Output the [X, Y] coordinate of the center of the cell containing the given text.  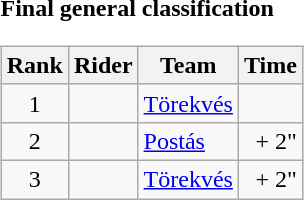
3 [34, 179]
2 [34, 141]
Team [188, 65]
Postás [188, 141]
1 [34, 103]
Rank [34, 65]
Rider [103, 65]
Time [270, 65]
